Return (x, y) of the center of cell containing provided text 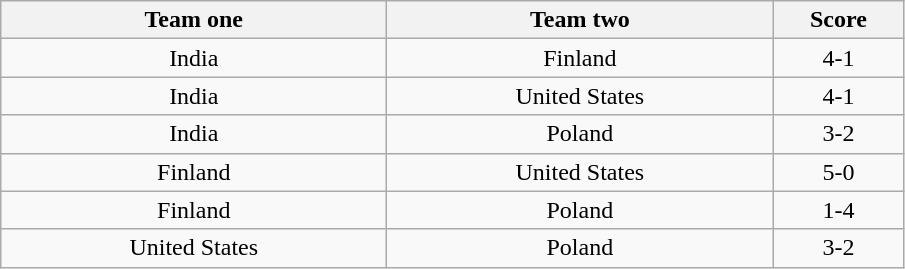
Score (838, 20)
5-0 (838, 172)
Team one (194, 20)
Team two (580, 20)
1-4 (838, 210)
